Output the [x, y] coordinate of the center of the cell containing the given text.  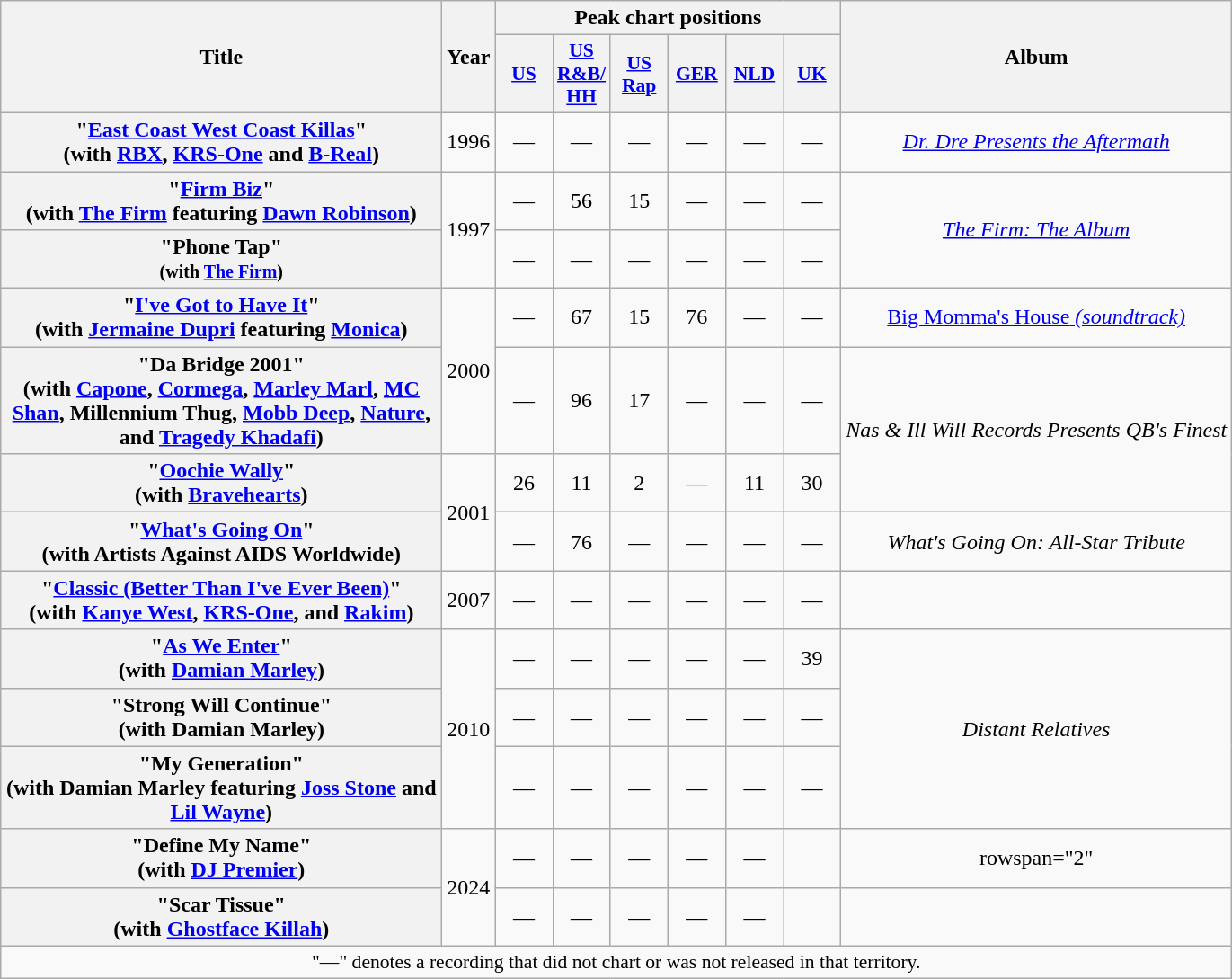
Title [221, 58]
Nas & Ill Will Records Presents QB's Finest [1037, 430]
Big Momma's House (soundtrack) [1037, 318]
What's Going On: All-Star Tribute [1037, 541]
"Phone Tap"(with The Firm) [221, 259]
UK [812, 74]
"Da Bridge 2001"(with Capone, Cormega, Marley Marl, MC Shan, Millennium Thug, Mobb Deep, Nature, and Tragedy Khadafi) [221, 401]
"Strong Will Continue"(with Damian Marley) [221, 717]
US [524, 74]
NLD [754, 74]
"As We Enter"(with Damian Marley) [221, 658]
USR&B/HH [581, 74]
30 [812, 484]
"Firm Biz"(with The Firm featuring Dawn Robinson) [221, 200]
"—" denotes a recording that did not chart or was not released in that territory. [616, 962]
"Classic (Better Than I've Ever Been)"(with Kanye West, KRS-One, and Rakim) [221, 601]
USRap [639, 74]
2001 [469, 512]
2024 [469, 887]
The Firm: The Album [1037, 229]
Album [1037, 58]
Distant Relatives [1037, 729]
2007 [469, 601]
26 [524, 484]
2010 [469, 729]
"My Generation"(with Damian Marley featuring Joss Stone and Lil Wayne) [221, 788]
"I've Got to Have It"(with Jermaine Dupri featuring Monica) [221, 318]
"Scar Tissue"(with Ghostface Killah) [221, 917]
Dr. Dre Presents the Aftermath [1037, 142]
67 [581, 318]
GER [696, 74]
56 [581, 200]
2000 [469, 371]
2 [639, 484]
96 [581, 401]
1996 [469, 142]
Year [469, 58]
"Define My Name"(with DJ Premier) [221, 858]
17 [639, 401]
"Oochie Wally"(with Bravehearts) [221, 484]
"East Coast West Coast Killas"(with RBX, KRS-One and B-Real) [221, 142]
"What's Going On"(with Artists Against AIDS Worldwide) [221, 541]
Peak chart positions [669, 18]
39 [812, 658]
1997 [469, 229]
rowspan="2" [1037, 858]
